Extract the [X, Y] coordinate from the center of the cell holding the provided text.  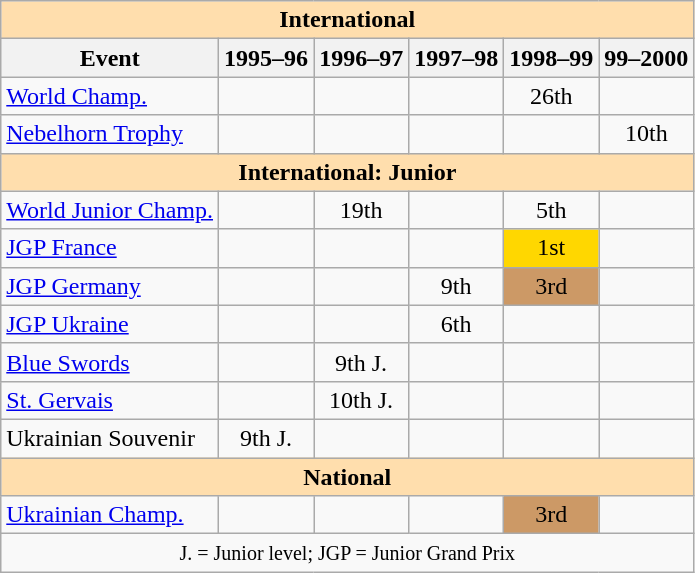
6th [456, 324]
International [348, 20]
1997–98 [456, 58]
1995–96 [266, 58]
Ukrainian Souvenir [110, 438]
Nebelhorn Trophy [110, 134]
26th [552, 96]
JGP Ukraine [110, 324]
10th J. [362, 400]
J. = Junior level; JGP = Junior Grand Prix [348, 553]
1996–97 [362, 58]
Ukrainian Champ. [110, 515]
National [348, 477]
5th [552, 210]
Blue Swords [110, 362]
Event [110, 58]
JGP Germany [110, 286]
9th [456, 286]
World Champ. [110, 96]
19th [362, 210]
99–2000 [646, 58]
World Junior Champ. [110, 210]
1st [552, 248]
St. Gervais [110, 400]
JGP France [110, 248]
10th [646, 134]
International: Junior [348, 172]
1998–99 [552, 58]
